Determine the (x, y) coordinate at the center of the cell enclosing the given text.  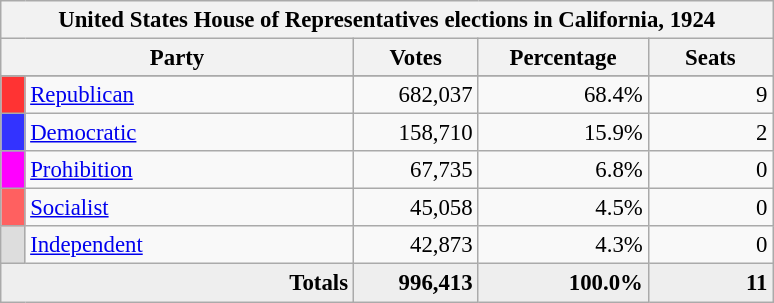
Republican (189, 95)
11 (710, 283)
6.8% (563, 170)
Democratic (189, 133)
45,058 (416, 208)
158,710 (416, 133)
Socialist (189, 208)
Seats (710, 58)
Prohibition (189, 170)
42,873 (416, 245)
Independent (189, 245)
United States House of Representatives elections in California, 1924 (387, 20)
67,735 (416, 170)
4.3% (563, 245)
68.4% (563, 95)
15.9% (563, 133)
Totals (178, 283)
996,413 (416, 283)
Votes (416, 58)
9 (710, 95)
Party (178, 58)
4.5% (563, 208)
2 (710, 133)
Percentage (563, 58)
682,037 (416, 95)
100.0% (563, 283)
